For the text-containing cell, return its midpoint in (x, y) coordinate format. 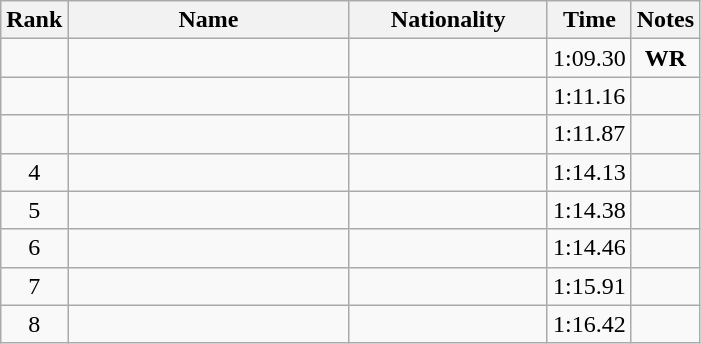
8 (34, 324)
1:11.87 (589, 134)
Time (589, 20)
1:16.42 (589, 324)
1:09.30 (589, 58)
1:14.13 (589, 172)
4 (34, 172)
5 (34, 210)
Name (208, 20)
6 (34, 248)
7 (34, 286)
1:14.46 (589, 248)
1:14.38 (589, 210)
WR (665, 58)
Nationality (448, 20)
1:15.91 (589, 286)
1:11.16 (589, 96)
Notes (665, 20)
Rank (34, 20)
